Identify which cell holds the provided text, then report its [x, y] central coordinate. 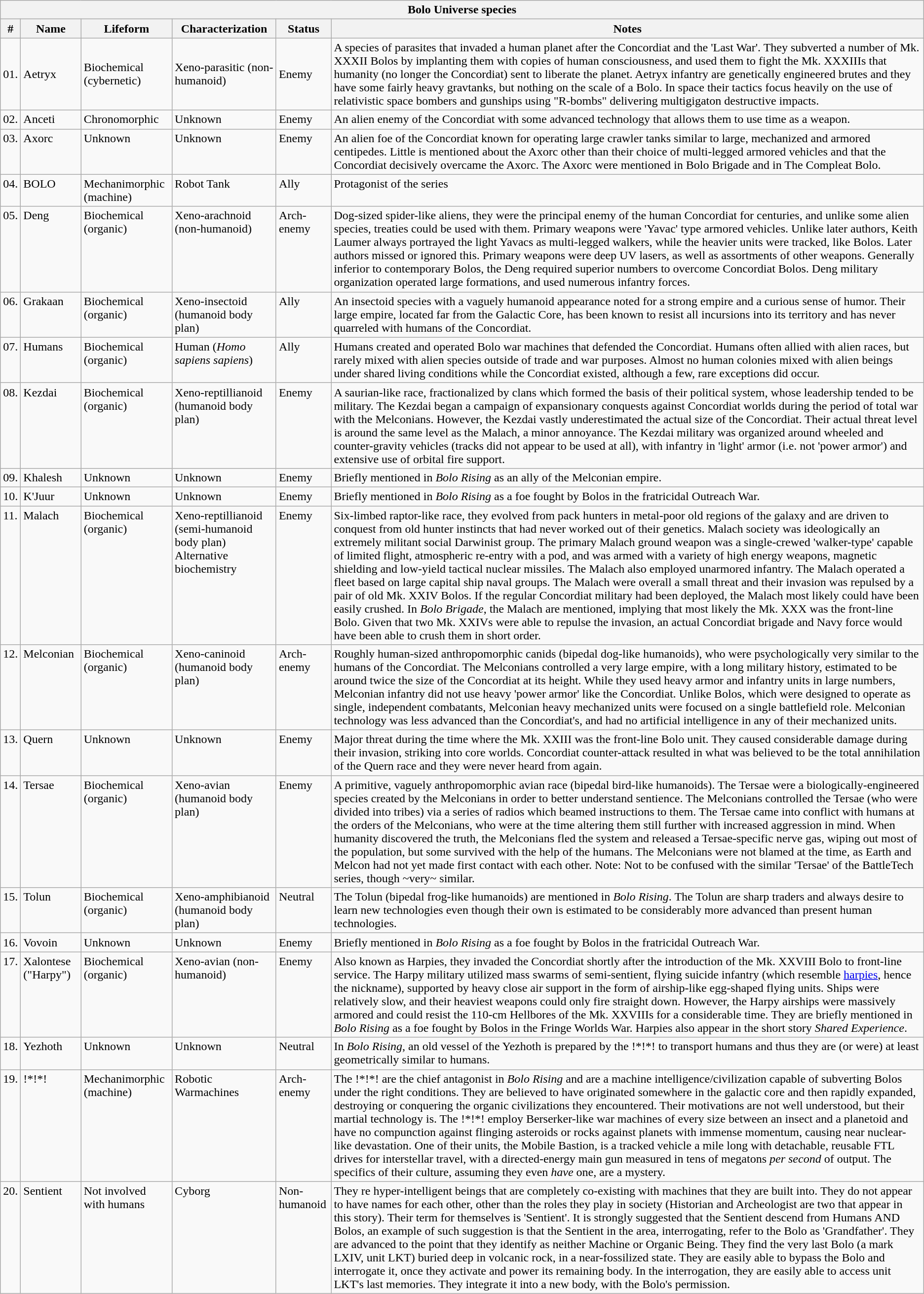
18. [11, 1054]
Xalontese ("Harpy") [51, 994]
Robot Tank [224, 191]
Tolun [51, 910]
06. [11, 314]
08. [11, 426]
Protagonist of the series [627, 191]
Briefly mentioned in Bolo Rising as an ally of the Melconian empire. [627, 477]
Tersae [51, 831]
10. [11, 496]
16. [11, 942]
Xeno-insectoid (humanoid body plan) [224, 314]
BOLO [51, 191]
Chronomorphic [126, 119]
14. [11, 831]
Cyborg [224, 1237]
!*!*! [51, 1126]
Yezhoth [51, 1054]
Quern [51, 753]
Axorc [51, 152]
04. [11, 191]
01. [11, 74]
Status [304, 29]
Khalesh [51, 477]
An alien enemy of the Concordiat with some advanced technology that allows them to use time as a weapon. [627, 119]
03. [11, 152]
Non-humanoid [304, 1237]
20. [11, 1237]
Xeno-avian (humanoid body plan) [224, 831]
K'Juur [51, 496]
Lifeform [126, 29]
Not involved with humans [126, 1237]
Biochemical (cybernetic) [126, 74]
Xeno-caninoid (humanoid body plan) [224, 687]
Anceti [51, 119]
05. [11, 249]
Notes [627, 29]
Melconian [51, 687]
11. [11, 575]
Sentient [51, 1237]
Deng [51, 249]
15. [11, 910]
Aetryx [51, 74]
Kezdai [51, 426]
Characterization [224, 29]
Human (Homo sapiens sapiens) [224, 360]
# [11, 29]
Bolo Universe species [462, 10]
Xeno-parasitic (non-humanoid) [224, 74]
Xeno-avian (non-humanoid) [224, 994]
Xeno-reptillianoid (semi-humanoid body plan)Alternative biochemistry [224, 575]
Grakaan [51, 314]
17. [11, 994]
Malach [51, 575]
Xeno-arachnoid (non-humanoid) [224, 249]
12. [11, 687]
02. [11, 119]
Xeno-amphibianoid (humanoid body plan) [224, 910]
Xeno-reptillianoid (humanoid body plan) [224, 426]
Robotic Warmachines [224, 1126]
Name [51, 29]
09. [11, 477]
07. [11, 360]
13. [11, 753]
Vovoin [51, 942]
Humans [51, 360]
19. [11, 1126]
